Extract the [X, Y] coordinate from the center of the cell holding the provided text.  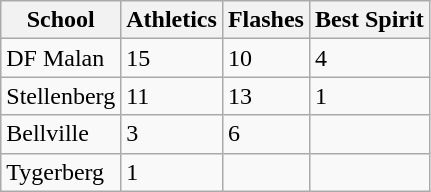
3 [172, 134]
Flashes [266, 20]
4 [369, 58]
Athletics [172, 20]
Bellville [61, 134]
11 [172, 96]
Tygerberg [61, 172]
Stellenberg [61, 96]
10 [266, 58]
Best Spirit [369, 20]
15 [172, 58]
6 [266, 134]
DF Malan [61, 58]
School [61, 20]
13 [266, 96]
